Return [X, Y] of the center of cell containing provided text 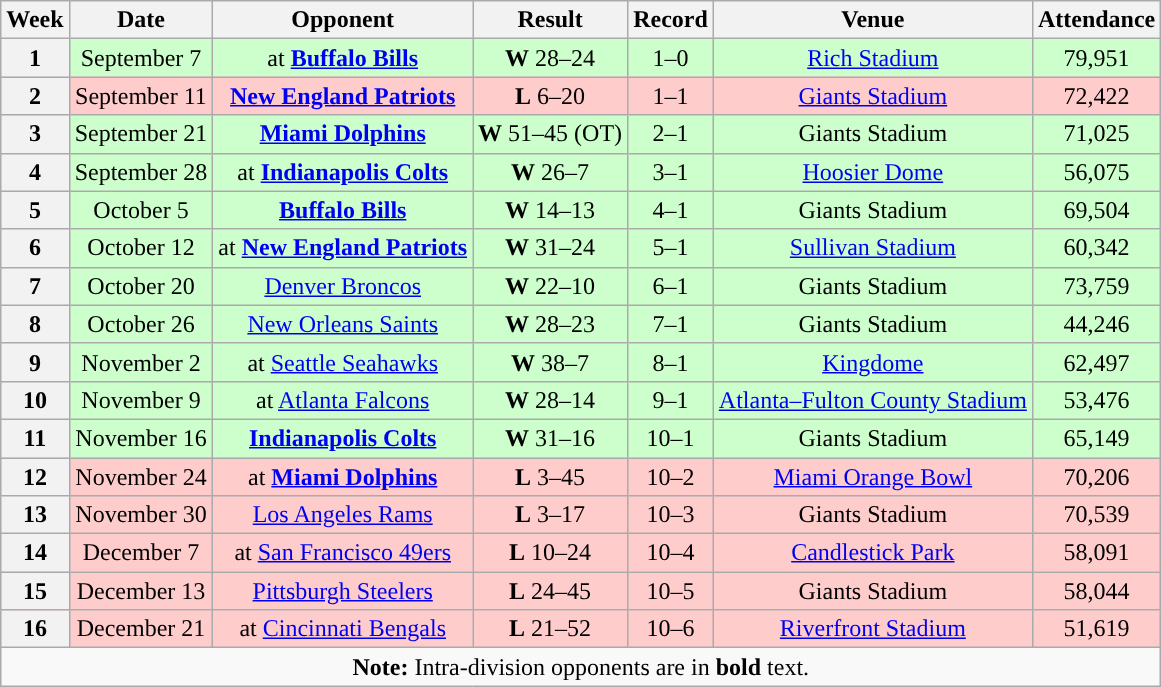
13 [35, 515]
69,504 [1096, 210]
Sullivan Stadium [872, 248]
5–1 [671, 248]
September 11 [141, 96]
Miami Orange Bowl [872, 477]
Week [35, 20]
79,951 [1096, 58]
Denver Broncos [343, 286]
Candlestick Park [872, 553]
44,246 [1096, 324]
9 [35, 362]
at Miami Dolphins [343, 477]
8–1 [671, 362]
November 16 [141, 438]
Atlanta–Fulton County Stadium [872, 400]
10–3 [671, 515]
W 28–23 [550, 324]
Los Angeles Rams [343, 515]
W 28–14 [550, 400]
7 [35, 286]
10–4 [671, 553]
3 [35, 134]
1–0 [671, 58]
L 3–45 [550, 477]
15 [35, 591]
November 9 [141, 400]
November 30 [141, 515]
2 [35, 96]
Venue [872, 20]
Hoosier Dome [872, 172]
10–2 [671, 477]
at Atlanta Falcons [343, 400]
53,476 [1096, 400]
73,759 [1096, 286]
58,091 [1096, 553]
Indianapolis Colts [343, 438]
at Cincinnati Bengals [343, 629]
W 38–7 [550, 362]
at New England Patriots [343, 248]
6–1 [671, 286]
2–1 [671, 134]
12 [35, 477]
W 28–24 [550, 58]
W 31–24 [550, 248]
8 [35, 324]
Result [550, 20]
7–1 [671, 324]
70,206 [1096, 477]
L 10–24 [550, 553]
November 2 [141, 362]
at Buffalo Bills [343, 58]
4 [35, 172]
14 [35, 553]
W 26–7 [550, 172]
10–1 [671, 438]
10 [35, 400]
10–6 [671, 629]
at Indianapolis Colts [343, 172]
at San Francisco 49ers [343, 553]
3–1 [671, 172]
New England Patriots [343, 96]
November 24 [141, 477]
58,044 [1096, 591]
4–1 [671, 210]
1 [35, 58]
1–1 [671, 96]
Buffalo Bills [343, 210]
Attendance [1096, 20]
L 24–45 [550, 591]
December 7 [141, 553]
71,025 [1096, 134]
10–5 [671, 591]
Miami Dolphins [343, 134]
October 5 [141, 210]
W 22–10 [550, 286]
11 [35, 438]
October 20 [141, 286]
Kingdome [872, 362]
51,619 [1096, 629]
L 6–20 [550, 96]
December 13 [141, 591]
December 21 [141, 629]
W 14–13 [550, 210]
Date [141, 20]
Rich Stadium [872, 58]
October 12 [141, 248]
Pittsburgh Steelers [343, 591]
60,342 [1096, 248]
September 21 [141, 134]
Note: Intra-division opponents are in bold text. [581, 667]
Riverfront Stadium [872, 629]
72,422 [1096, 96]
6 [35, 248]
65,149 [1096, 438]
L 21–52 [550, 629]
16 [35, 629]
62,497 [1096, 362]
5 [35, 210]
56,075 [1096, 172]
Opponent [343, 20]
W 51–45 (OT) [550, 134]
New Orleans Saints [343, 324]
9–1 [671, 400]
October 26 [141, 324]
Record [671, 20]
September 7 [141, 58]
at Seattle Seahawks [343, 362]
September 28 [141, 172]
W 31–16 [550, 438]
L 3–17 [550, 515]
70,539 [1096, 515]
